Return [x, y] of the center of cell containing provided text 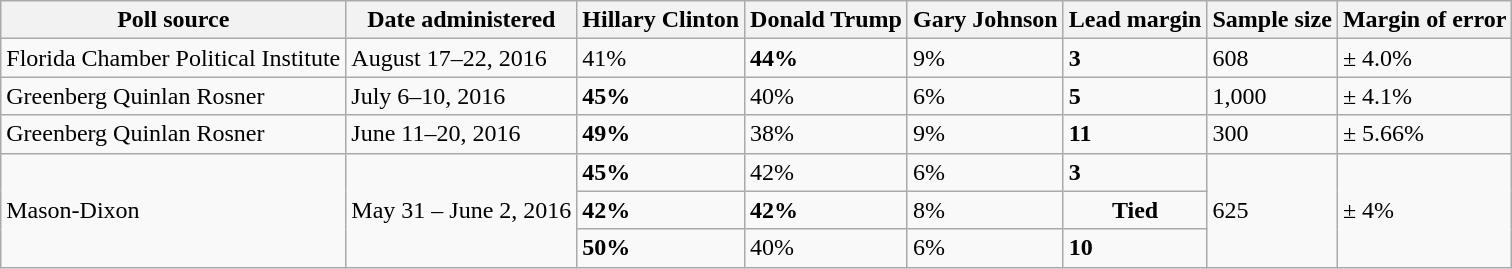
38% [826, 134]
8% [985, 210]
Gary Johnson [985, 20]
44% [826, 58]
Donald Trump [826, 20]
± 4.1% [1424, 96]
Sample size [1272, 20]
5 [1135, 96]
June 11–20, 2016 [462, 134]
± 5.66% [1424, 134]
Poll source [174, 20]
± 4.0% [1424, 58]
10 [1135, 248]
608 [1272, 58]
1,000 [1272, 96]
Margin of error [1424, 20]
Florida Chamber Political Institute [174, 58]
Mason-Dixon [174, 210]
± 4% [1424, 210]
July 6–10, 2016 [462, 96]
41% [661, 58]
Hillary Clinton [661, 20]
Lead margin [1135, 20]
Date administered [462, 20]
Tied [1135, 210]
August 17–22, 2016 [462, 58]
50% [661, 248]
625 [1272, 210]
11 [1135, 134]
49% [661, 134]
May 31 – June 2, 2016 [462, 210]
300 [1272, 134]
